Provide the [X, Y] coordinate of the cell's center where the given text is located.  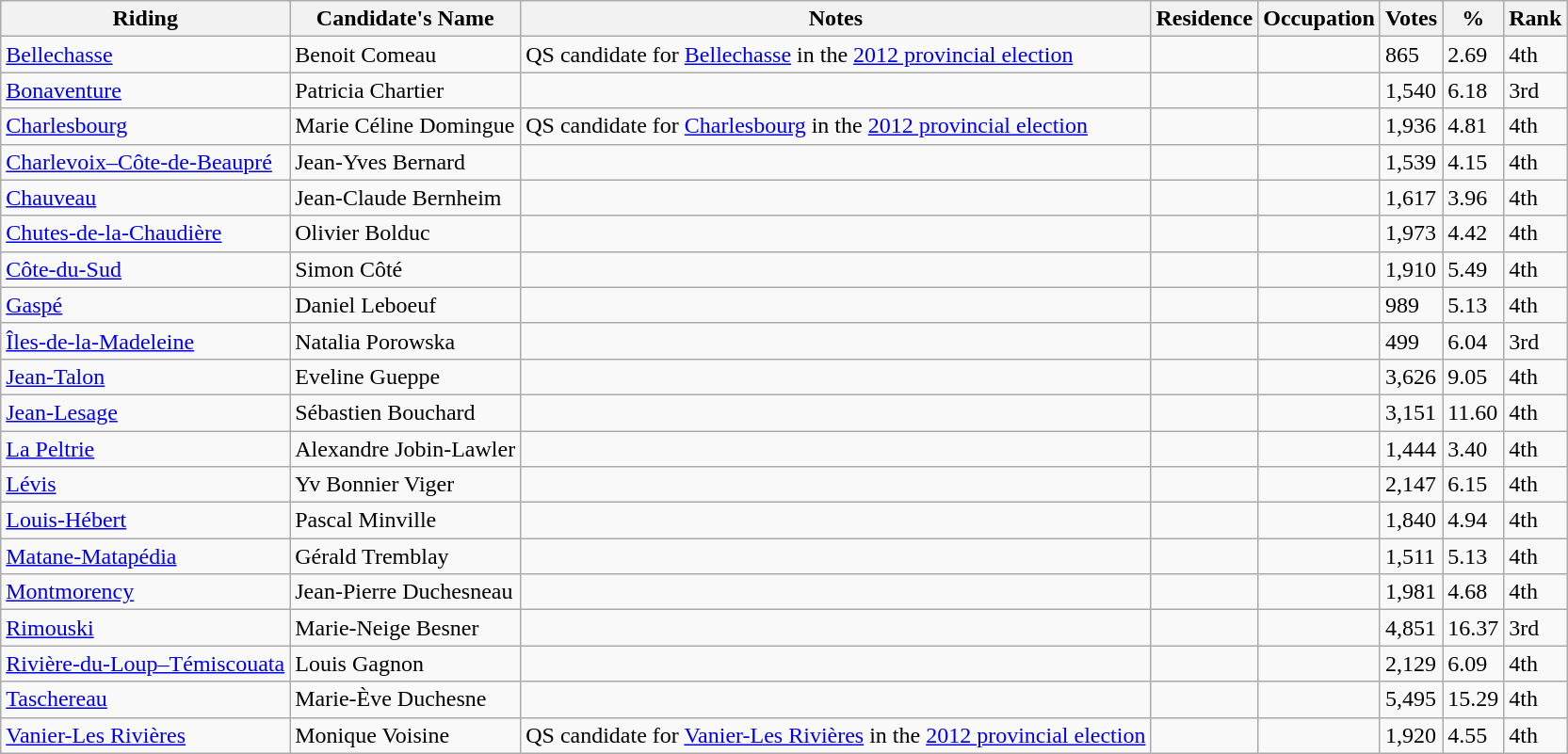
Louis-Hébert [145, 521]
Jean-Lesage [145, 412]
1,540 [1411, 90]
Olivier Bolduc [405, 233]
Eveline Gueppe [405, 377]
3.96 [1473, 198]
Residence [1204, 19]
6.04 [1473, 341]
QS candidate for Charlesbourg in the 2012 provincial election [836, 126]
Notes [836, 19]
Îles-de-la-Madeleine [145, 341]
Taschereau [145, 699]
1,840 [1411, 521]
4.55 [1473, 735]
1,910 [1411, 269]
2,129 [1411, 664]
Charlesbourg [145, 126]
Matane-Matapédia [145, 556]
Bonaventure [145, 90]
Bellechasse [145, 55]
Louis Gagnon [405, 664]
16.37 [1473, 628]
Candidate's Name [405, 19]
6.18 [1473, 90]
Natalia Porowska [405, 341]
Riding [145, 19]
4.94 [1473, 521]
11.60 [1473, 412]
4.42 [1473, 233]
3.40 [1473, 449]
Occupation [1319, 19]
1,981 [1411, 592]
5.49 [1473, 269]
6.09 [1473, 664]
6.15 [1473, 485]
Alexandre Jobin-Lawler [405, 449]
Yv Bonnier Viger [405, 485]
Chauveau [145, 198]
Côte-du-Sud [145, 269]
1,444 [1411, 449]
4.81 [1473, 126]
Rivière-du-Loup–Témiscouata [145, 664]
3,626 [1411, 377]
Jean-Pierre Duchesneau [405, 592]
1,511 [1411, 556]
Gérald Tremblay [405, 556]
% [1473, 19]
La Peltrie [145, 449]
4,851 [1411, 628]
Montmorency [145, 592]
1,539 [1411, 162]
Simon Côté [405, 269]
Charlevoix–Côte-de-Beaupré [145, 162]
Patricia Chartier [405, 90]
4.15 [1473, 162]
Sébastien Bouchard [405, 412]
1,920 [1411, 735]
Jean-Talon [145, 377]
Marie-Neige Besner [405, 628]
Marie-Ève Duchesne [405, 699]
1,936 [1411, 126]
Benoit Comeau [405, 55]
Chutes-de-la-Chaudière [145, 233]
989 [1411, 305]
Lévis [145, 485]
Jean-Yves Bernard [405, 162]
QS candidate for Vanier-Les Rivières in the 2012 provincial election [836, 735]
Pascal Minville [405, 521]
Vanier-Les Rivières [145, 735]
499 [1411, 341]
QS candidate for Bellechasse in the 2012 provincial election [836, 55]
15.29 [1473, 699]
1,617 [1411, 198]
Rimouski [145, 628]
Gaspé [145, 305]
Daniel Leboeuf [405, 305]
865 [1411, 55]
Marie Céline Domingue [405, 126]
Votes [1411, 19]
1,973 [1411, 233]
5,495 [1411, 699]
Rank [1535, 19]
Jean-Claude Bernheim [405, 198]
4.68 [1473, 592]
9.05 [1473, 377]
2.69 [1473, 55]
Monique Voisine [405, 735]
3,151 [1411, 412]
2,147 [1411, 485]
